For the text-containing cell, return its midpoint in (X, Y) coordinate format. 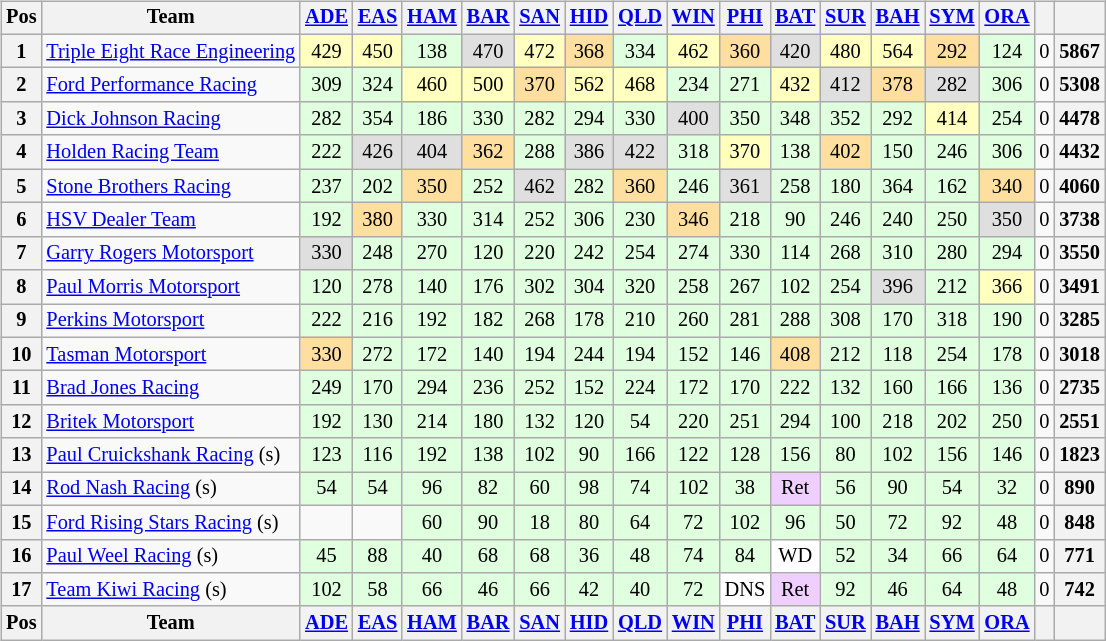
DNS (745, 590)
742 (1079, 590)
414 (952, 119)
123 (326, 455)
260 (694, 321)
366 (1006, 287)
114 (795, 253)
354 (378, 119)
162 (952, 186)
314 (488, 220)
408 (795, 354)
274 (694, 253)
216 (378, 321)
244 (589, 354)
234 (694, 85)
4 (21, 152)
Paul Morris Motorsport (170, 287)
42 (589, 590)
3738 (1079, 220)
130 (378, 422)
9 (21, 321)
98 (589, 489)
2735 (1079, 388)
304 (589, 287)
34 (898, 556)
84 (745, 556)
Garry Rogers Motorsport (170, 253)
118 (898, 354)
564 (898, 51)
Stone Brothers Racing (170, 186)
242 (589, 253)
128 (745, 455)
Team Kiwi Racing (s) (170, 590)
6 (21, 220)
58 (378, 590)
190 (1006, 321)
267 (745, 287)
10 (21, 354)
12 (21, 422)
302 (539, 287)
412 (845, 85)
Triple Eight Race Engineering (170, 51)
100 (845, 422)
480 (845, 51)
334 (640, 51)
3491 (1079, 287)
270 (432, 253)
309 (326, 85)
562 (589, 85)
237 (326, 186)
150 (898, 152)
52 (845, 556)
272 (378, 354)
890 (1079, 489)
Ford Rising Stars Racing (s) (170, 522)
2551 (1079, 422)
17 (21, 590)
281 (745, 321)
380 (378, 220)
249 (326, 388)
186 (432, 119)
426 (378, 152)
346 (694, 220)
8 (21, 287)
1823 (1079, 455)
14 (21, 489)
4060 (1079, 186)
320 (640, 287)
500 (488, 85)
Britek Motorsport (170, 422)
32 (1006, 489)
771 (1079, 556)
422 (640, 152)
230 (640, 220)
3018 (1079, 354)
402 (845, 152)
308 (845, 321)
Paul Cruickshank Racing (s) (170, 455)
378 (898, 85)
3550 (1079, 253)
224 (640, 388)
362 (488, 152)
WD (795, 556)
248 (378, 253)
88 (378, 556)
18 (539, 522)
Dick Johnson Racing (170, 119)
45 (326, 556)
450 (378, 51)
Ford Performance Racing (170, 85)
16 (21, 556)
Paul Weel Racing (s) (170, 556)
5867 (1079, 51)
160 (898, 388)
361 (745, 186)
13 (21, 455)
176 (488, 287)
3 (21, 119)
124 (1006, 51)
400 (694, 119)
82 (488, 489)
11 (21, 388)
396 (898, 287)
122 (694, 455)
470 (488, 51)
271 (745, 85)
Holden Racing Team (170, 152)
56 (845, 489)
280 (952, 253)
348 (795, 119)
368 (589, 51)
116 (378, 455)
251 (745, 422)
236 (488, 388)
3285 (1079, 321)
848 (1079, 522)
50 (845, 522)
38 (745, 489)
386 (589, 152)
352 (845, 119)
182 (488, 321)
240 (898, 220)
364 (898, 186)
468 (640, 85)
278 (378, 287)
Brad Jones Racing (170, 388)
429 (326, 51)
5 (21, 186)
420 (795, 51)
136 (1006, 388)
Tasman Motorsport (170, 354)
4478 (1079, 119)
7 (21, 253)
15 (21, 522)
1 (21, 51)
5308 (1079, 85)
310 (898, 253)
324 (378, 85)
404 (432, 152)
2 (21, 85)
HSV Dealer Team (170, 220)
214 (432, 422)
36 (589, 556)
Rod Nash Racing (s) (170, 489)
432 (795, 85)
Perkins Motorsport (170, 321)
460 (432, 85)
4432 (1079, 152)
472 (539, 51)
340 (1006, 186)
210 (640, 321)
